Find where the given text appears and provide that cell's center as [X, Y] coordinate. 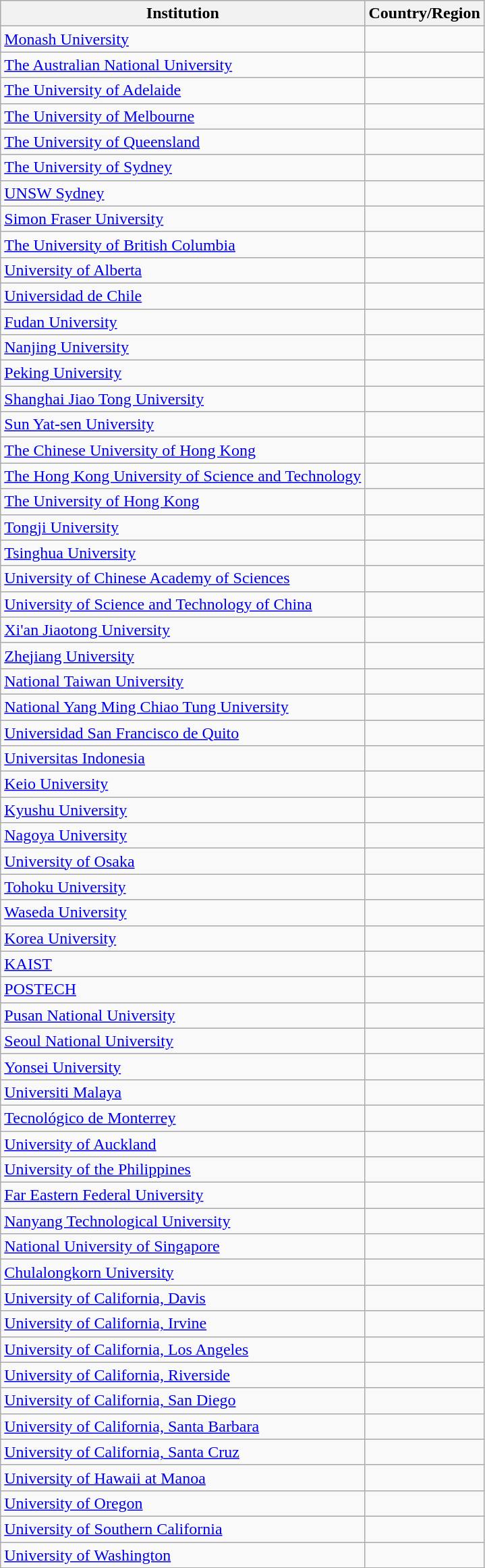
Shanghai Jiao Tong University [183, 399]
University of Osaka [183, 861]
Monash University [183, 39]
The Hong Kong University of Science and Technology [183, 476]
Peking University [183, 373]
Simon Fraser University [183, 219]
The University of Melbourne [183, 116]
Waseda University [183, 913]
Tecnológico de Monterrey [183, 1118]
University of Auckland [183, 1144]
Tohoku University [183, 887]
National Yang Ming Chiao Tung University [183, 707]
Nanjing University [183, 348]
The University of Adelaide [183, 90]
University of Science and Technology of China [183, 604]
University of Oregon [183, 1503]
Tsinghua University [183, 553]
The Chinese University of Hong Kong [183, 450]
Institution [183, 13]
The University of Sydney [183, 167]
National Taiwan University [183, 681]
Korea University [183, 938]
Nagoya University [183, 836]
University of the Philippines [183, 1170]
University of California, Riverside [183, 1375]
Universidad de Chile [183, 296]
Xi'an Jiaotong University [183, 630]
Kyushu University [183, 810]
KAIST [183, 964]
POSTECH [183, 990]
UNSW Sydney [183, 193]
The Australian National University [183, 65]
Universiti Malaya [183, 1092]
University of California, Irvine [183, 1324]
Far Eastern Federal University [183, 1195]
Sun Yat-sen University [183, 425]
Tongji University [183, 527]
Chulalongkorn University [183, 1272]
University of Washington [183, 1555]
University of California, Santa Barbara [183, 1426]
University of Chinese Academy of Sciences [183, 578]
Seoul National University [183, 1041]
Country/Region [424, 13]
Pusan National University [183, 1015]
University of California, Davis [183, 1298]
University of Southern California [183, 1529]
Universitas Indonesia [183, 759]
The University of Hong Kong [183, 502]
The University of Queensland [183, 142]
University of California, San Diego [183, 1401]
The University of British Columbia [183, 244]
University of California, Santa Cruz [183, 1452]
Universidad San Francisco de Quito [183, 732]
National University of Singapore [183, 1247]
Nanyang Technological University [183, 1221]
Keio University [183, 784]
University of California, Los Angeles [183, 1349]
Yonsei University [183, 1066]
University of Alberta [183, 270]
Zhejiang University [183, 655]
Fudan University [183, 322]
University of Hawaii at Manoa [183, 1478]
